Search for the cell housing the specified text and yield its (X, Y) center coordinate. 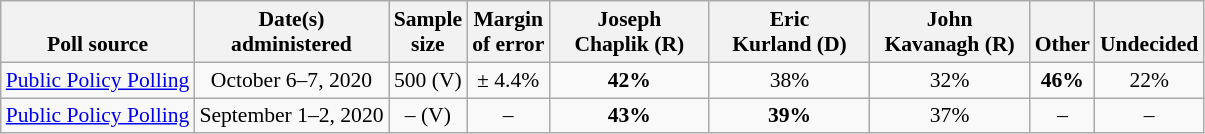
500 (V) (428, 80)
22% (1149, 80)
Other (1062, 32)
Marginof error (508, 32)
Samplesize (428, 32)
42% (629, 80)
JohnKavanagh (R) (950, 32)
38% (789, 80)
39% (789, 116)
Undecided (1149, 32)
43% (629, 116)
Poll source (98, 32)
JosephChaplik (R) (629, 32)
37% (950, 116)
October 6–7, 2020 (291, 80)
September 1–2, 2020 (291, 116)
32% (950, 80)
46% (1062, 80)
Date(s)administered (291, 32)
± 4.4% (508, 80)
– (V) (428, 116)
EricKurland (D) (789, 32)
